Extract the (x, y) coordinate from the center of the cell holding the provided text.  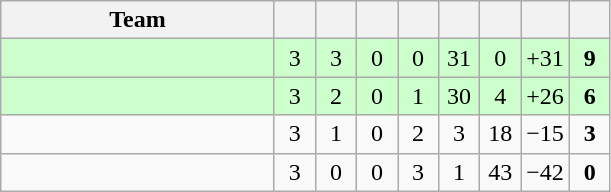
+26 (546, 96)
31 (460, 58)
4 (500, 96)
+31 (546, 58)
9 (590, 58)
−15 (546, 134)
Team (138, 20)
43 (500, 172)
18 (500, 134)
6 (590, 96)
30 (460, 96)
−42 (546, 172)
